Provide the [x, y] coordinate of the cell's center where the given text is located.  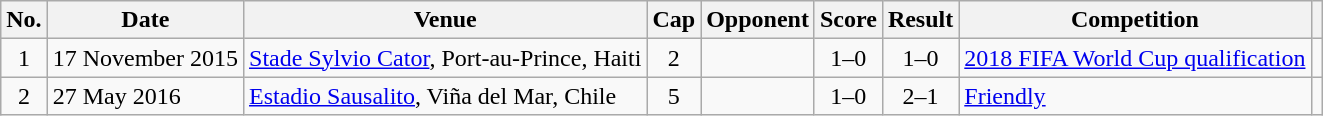
2–1 [920, 96]
Score [848, 20]
Stade Sylvio Cator, Port-au-Prince, Haiti [446, 58]
Result [920, 20]
Venue [446, 20]
Friendly [1135, 96]
5 [674, 96]
No. [24, 20]
Estadio Sausalito, Viña del Mar, Chile [446, 96]
Cap [674, 20]
Competition [1135, 20]
27 May 2016 [145, 96]
17 November 2015 [145, 58]
Opponent [758, 20]
1 [24, 58]
2018 FIFA World Cup qualification [1135, 58]
Date [145, 20]
